Scan for the cell matching the given text and deliver its [X, Y] coordinate at center. 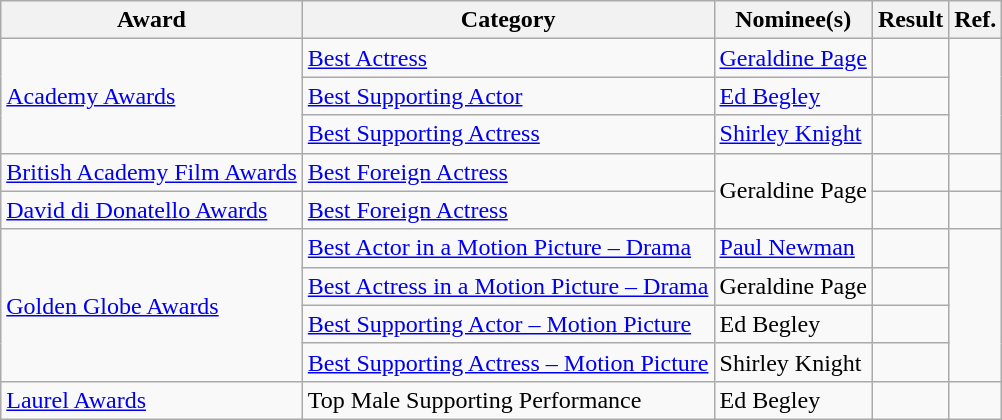
Best Supporting Actor – Motion Picture [508, 324]
Result [910, 20]
Academy Awards [152, 96]
Golden Globe Awards [152, 305]
Best Actress in a Motion Picture – Drama [508, 286]
Best Supporting Actor [508, 96]
Best Supporting Actress – Motion Picture [508, 362]
Nominee(s) [793, 20]
Paul Newman [793, 248]
Best Supporting Actress [508, 134]
Award [152, 20]
David di Donatello Awards [152, 210]
Top Male Supporting Performance [508, 400]
British Academy Film Awards [152, 172]
Best Actor in a Motion Picture – Drama [508, 248]
Ref. [976, 20]
Category [508, 20]
Best Actress [508, 58]
Laurel Awards [152, 400]
